Capture the cell that displays the provided text and extract its [X, Y] central coordinate. 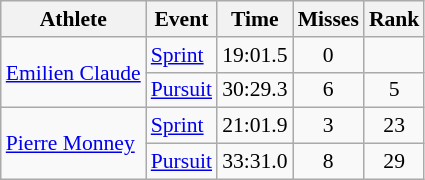
Pierre Monney [74, 144]
6 [328, 90]
23 [394, 126]
Emilien Claude [74, 72]
21:01.9 [254, 126]
Time [254, 19]
29 [394, 162]
Misses [328, 19]
0 [328, 55]
Rank [394, 19]
33:31.0 [254, 162]
3 [328, 126]
30:29.3 [254, 90]
Athlete [74, 19]
19:01.5 [254, 55]
5 [394, 90]
8 [328, 162]
Event [182, 19]
